Return the (X, Y) coordinate for the center point of the cell that contains the specified text.  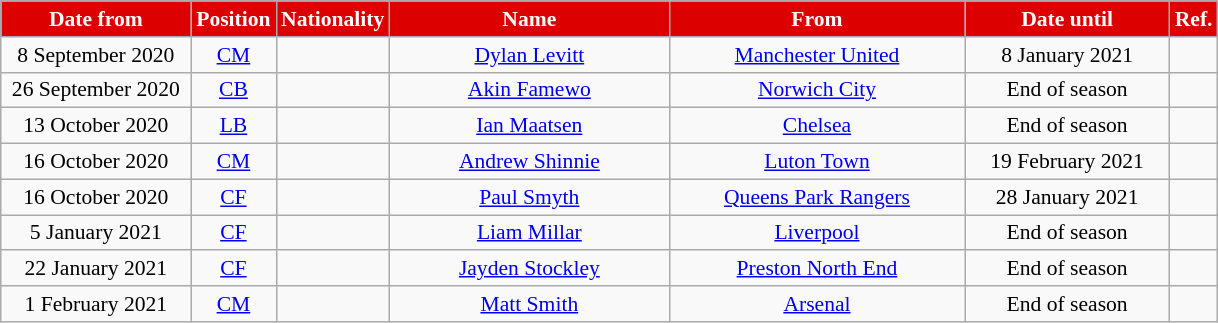
Name (529, 19)
Date from (96, 19)
26 September 2020 (96, 90)
Norwich City (816, 90)
Position (234, 19)
Paul Smyth (529, 197)
8 January 2021 (1068, 55)
Nationality (332, 19)
Liverpool (816, 233)
13 October 2020 (96, 126)
From (816, 19)
8 September 2020 (96, 55)
28 January 2021 (1068, 197)
Chelsea (816, 126)
22 January 2021 (96, 269)
Arsenal (816, 304)
19 February 2021 (1068, 162)
Liam Millar (529, 233)
5 January 2021 (96, 233)
Preston North End (816, 269)
Jayden Stockley (529, 269)
Ref. (1194, 19)
Luton Town (816, 162)
Dylan Levitt (529, 55)
1 February 2021 (96, 304)
Ian Maatsen (529, 126)
Manchester United (816, 55)
Matt Smith (529, 304)
Andrew Shinnie (529, 162)
LB (234, 126)
Akin Famewo (529, 90)
CB (234, 90)
Queens Park Rangers (816, 197)
Date until (1068, 19)
